Determine the (X, Y) coordinate at the center of the cell enclosing the given text.  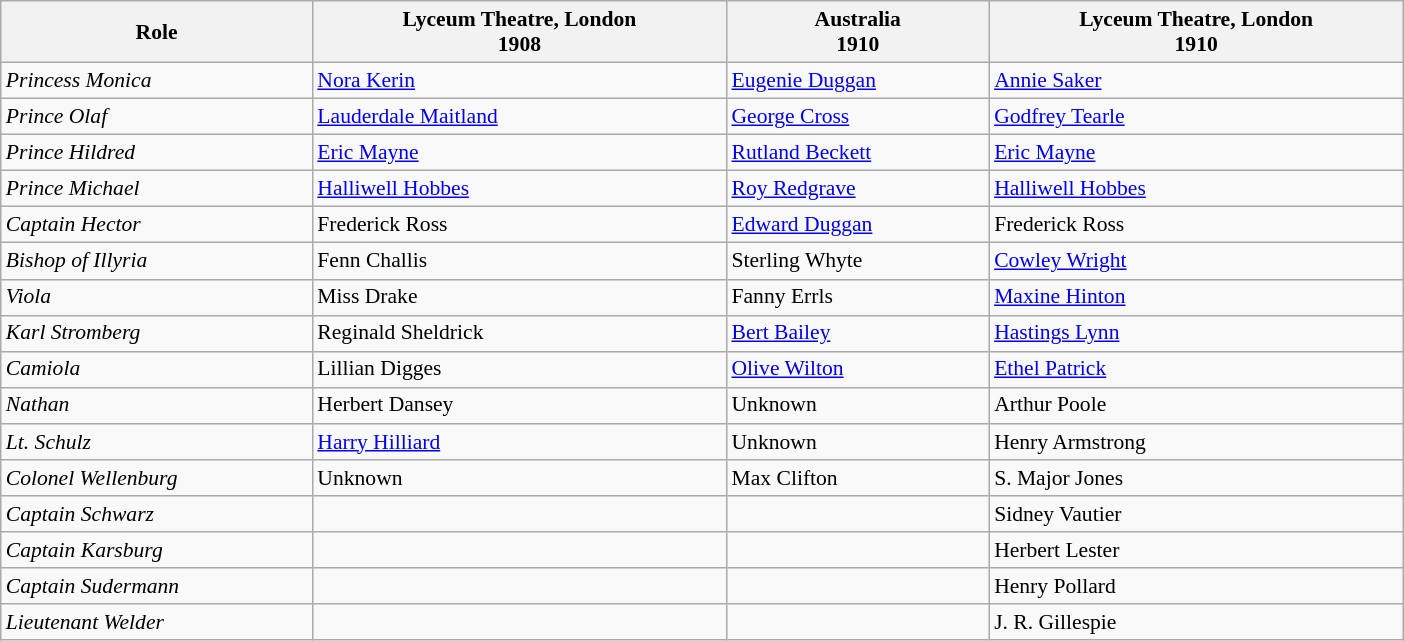
Lauderdale Maitland (519, 117)
Prince Olaf (157, 117)
S. Major Jones (1196, 478)
Harry Hilliard (519, 442)
Lyceum Theatre, London1908 (519, 32)
Viola (157, 297)
Herbert Dansey (519, 406)
Colonel Wellenburg (157, 478)
Nathan (157, 406)
Fanny Errls (858, 297)
Captain Karsburg (157, 550)
Eugenie Duggan (858, 81)
Maxine Hinton (1196, 297)
Hastings Lynn (1196, 333)
Sterling Whyte (858, 261)
Prince Michael (157, 189)
Max Clifton (858, 478)
Lt. Schulz (157, 442)
Edward Duggan (858, 225)
Rutland Beckett (858, 153)
Prince Hildred (157, 153)
Captain Hector (157, 225)
Olive Wilton (858, 369)
Lillian Digges (519, 369)
Bert Bailey (858, 333)
Lieutenant Welder (157, 622)
Henry Pollard (1196, 586)
Roy Redgrave (858, 189)
Fenn Challis (519, 261)
Ethel Patrick (1196, 369)
Henry Armstrong (1196, 442)
Role (157, 32)
Australia1910 (858, 32)
Captain Schwarz (157, 514)
George Cross (858, 117)
Karl Stromberg (157, 333)
Nora Kerin (519, 81)
Bishop of Illyria (157, 261)
Cowley Wright (1196, 261)
Sidney Vautier (1196, 514)
Captain Sudermann (157, 586)
Reginald Sheldrick (519, 333)
J. R. Gillespie (1196, 622)
Arthur Poole (1196, 406)
Herbert Lester (1196, 550)
Godfrey Tearle (1196, 117)
Annie Saker (1196, 81)
Princess Monica (157, 81)
Lyceum Theatre, London1910 (1196, 32)
Miss Drake (519, 297)
Camiola (157, 369)
